Locate the cell with the specified text and output its [x, y] center coordinate. 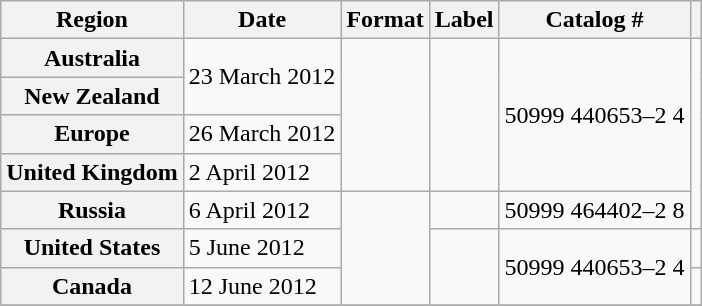
Catalog # [594, 20]
New Zealand [92, 96]
Format [385, 20]
5 June 2012 [262, 248]
United States [92, 248]
26 March 2012 [262, 134]
Region [92, 20]
2 April 2012 [262, 172]
23 March 2012 [262, 77]
Label [464, 20]
6 April 2012 [262, 210]
Australia [92, 58]
Date [262, 20]
Europe [92, 134]
Russia [92, 210]
50999 464402–2 8 [594, 210]
Canada [92, 286]
12 June 2012 [262, 286]
United Kingdom [92, 172]
